Locate the cell with the specified text and output its (x, y) center coordinate. 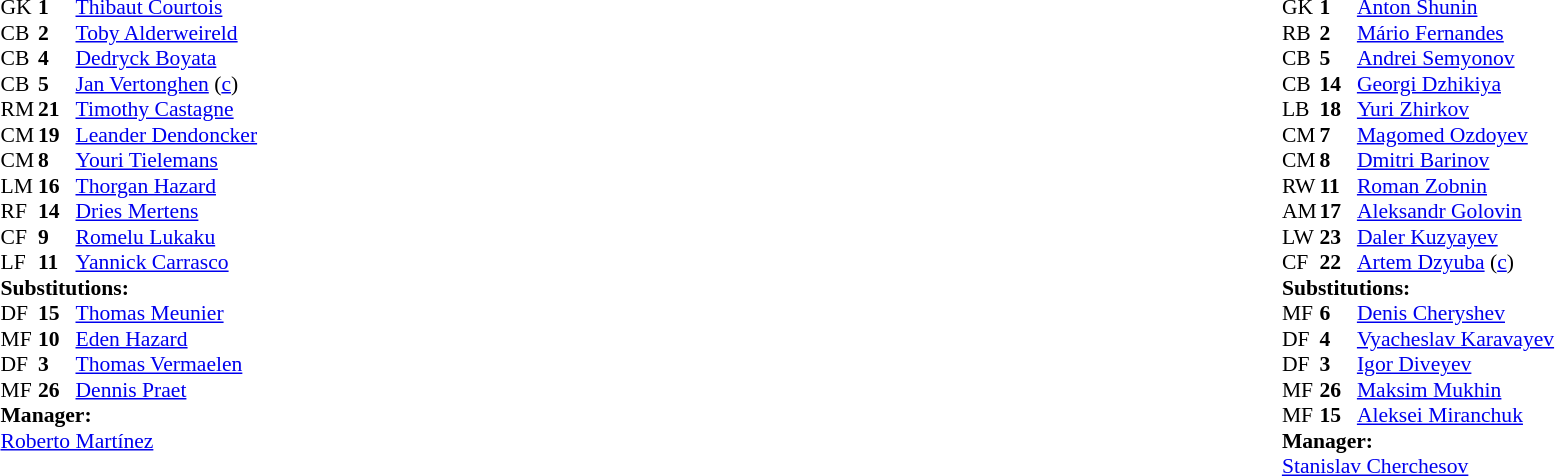
Artem Dzyuba (c) (1456, 263)
Leander Dendoncker (167, 135)
Thorgan Hazard (167, 186)
Thomas Vermaelen (167, 365)
Dries Mertens (167, 211)
Magomed Ozdoyev (1456, 135)
7 (1338, 135)
AM (1301, 211)
Youri Tielemans (167, 161)
22 (1338, 263)
Yannick Carrasco (167, 263)
LB (1301, 109)
Roberto Martínez (128, 441)
RF (19, 211)
RW (1301, 186)
LW (1301, 237)
Jan Vertonghen (c) (167, 84)
Romelu Lukaku (167, 237)
RB (1301, 33)
Georgi Dzhikiya (1456, 84)
Vyacheslav Karavayev (1456, 339)
Mário Fernandes (1456, 33)
17 (1338, 211)
Toby Alderweireld (167, 33)
18 (1338, 109)
LM (19, 186)
16 (57, 186)
Dmitri Barinov (1456, 161)
Thomas Meunier (167, 313)
21 (57, 109)
Timothy Castagne (167, 109)
Roman Zobnin (1456, 186)
Denis Cheryshev (1456, 313)
Aleksandr Golovin (1456, 211)
6 (1338, 313)
Yuri Zhirkov (1456, 109)
Daler Kuzyayev (1456, 237)
LF (19, 263)
Dennis Praet (167, 390)
Igor Diveyev (1456, 365)
9 (57, 237)
Dedryck Boyata (167, 59)
10 (57, 339)
RM (19, 109)
Maksim Mukhin (1456, 390)
Aleksei Miranchuk (1456, 415)
19 (57, 135)
23 (1338, 237)
Eden Hazard (167, 339)
Andrei Semyonov (1456, 59)
